Capture the cell that displays the provided text and extract its [X, Y] central coordinate. 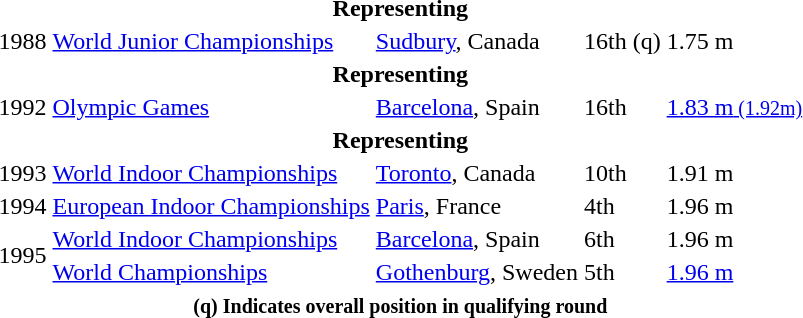
World Championships [211, 272]
Paris, France [476, 206]
World Junior Championships [211, 41]
16th [622, 107]
Toronto, Canada [476, 173]
Olympic Games [211, 107]
4th [622, 206]
Gothenburg, Sweden [476, 272]
10th [622, 173]
Sudbury, Canada [476, 41]
6th [622, 239]
16th (q) [622, 41]
5th [622, 272]
European Indoor Championships [211, 206]
